Provide the [x, y] coordinate of the cell's center where the given text is located.  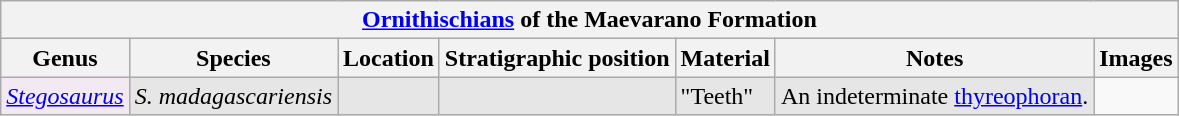
Species [233, 58]
S. madagascariensis [233, 96]
An indeterminate thyreophoran. [934, 96]
"Teeth" [725, 96]
Material [725, 58]
Stegosaurus [65, 96]
Stratigraphic position [557, 58]
Location [389, 58]
Notes [934, 58]
Images [1136, 58]
Genus [65, 58]
Ornithischians of the Maevarano Formation [590, 20]
